From the cell containing the given text, extract its center point as (X, Y) coordinate. 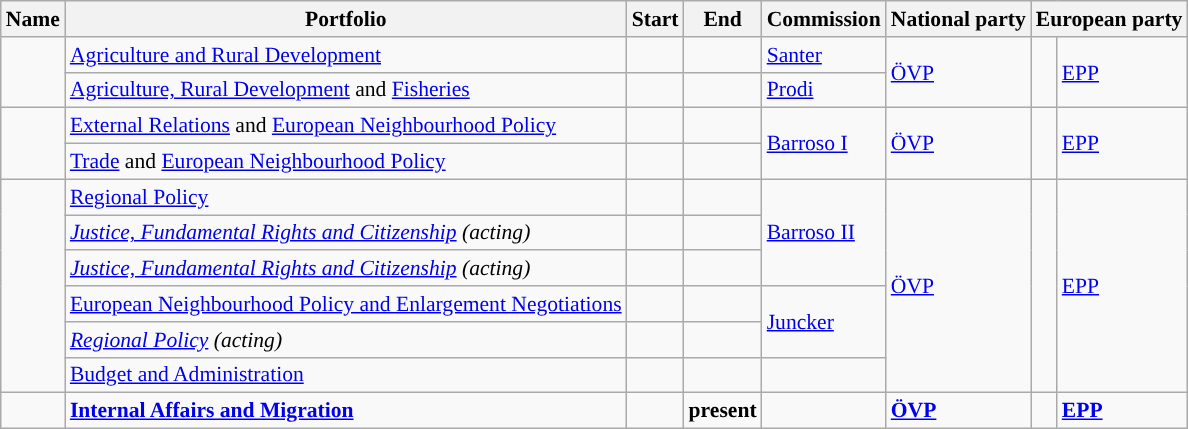
Regional Policy (346, 197)
National party (958, 19)
present (723, 411)
Regional Policy (acting) (346, 340)
End (723, 19)
European party (1110, 19)
Agriculture, Rural Development and Fisheries (346, 90)
European Neighbourhood Policy and Enlargement Negotiations (346, 304)
Start (656, 19)
Internal Affairs and Migration (346, 411)
Trade and European Neighbourhood Policy (346, 162)
Barroso I (824, 144)
Budget and Administration (346, 375)
Portfolio (346, 19)
Juncker (824, 322)
Agriculture and Rural Development (346, 55)
Barroso II (824, 232)
Name (33, 19)
Santer (824, 55)
External Relations and European Neighbourhood Policy (346, 126)
Prodi (824, 90)
Commission (824, 19)
